Capture the cell that displays the provided text and extract its [x, y] central coordinate. 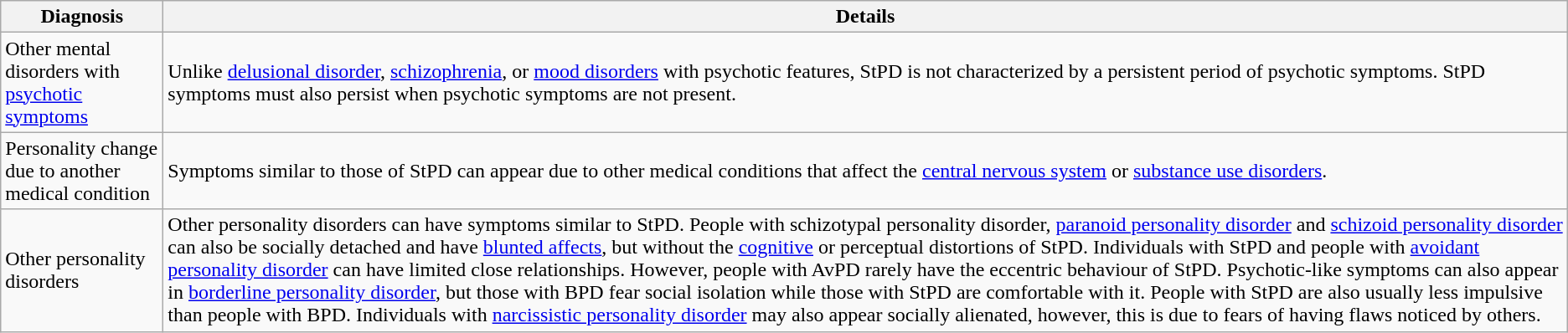
Details [865, 17]
Symptoms similar to those of StPD can appear due to other medical conditions that affect the central nervous system or substance use disorders. [865, 171]
Other personality disorders [82, 270]
Diagnosis [82, 17]
Personality change due to another medical condition [82, 171]
Other mental disorders with psychotic symptoms [82, 82]
